Find where the given text appears and provide that cell's center as [x, y] coordinate. 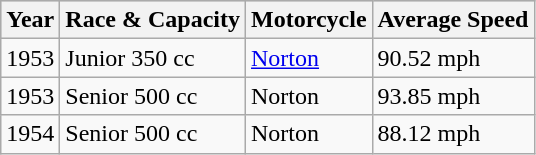
Average Speed [453, 20]
93.85 mph [453, 96]
Motorcycle [310, 20]
1954 [30, 134]
Year [30, 20]
Junior 350 cc [153, 58]
90.52 mph [453, 58]
88.12 mph [453, 134]
Race & Capacity [153, 20]
